Extract the (X, Y) coordinate from the center of the cell holding the provided text.  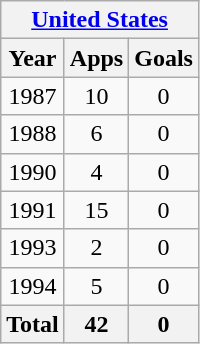
10 (96, 96)
Year (33, 58)
1993 (33, 248)
1991 (33, 210)
Goals (164, 58)
15 (96, 210)
1994 (33, 286)
6 (96, 134)
42 (96, 324)
5 (96, 286)
1987 (33, 96)
1988 (33, 134)
1990 (33, 172)
2 (96, 248)
4 (96, 172)
Total (33, 324)
Apps (96, 58)
United States (100, 20)
